Locate the cell with the specified text and output its (x, y) center coordinate. 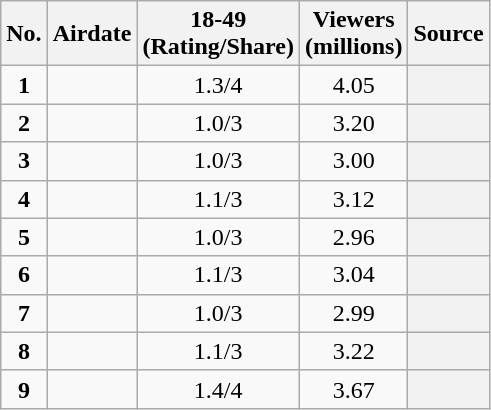
6 (24, 275)
3.00 (354, 161)
No. (24, 34)
9 (24, 389)
5 (24, 237)
8 (24, 351)
4.05 (354, 85)
4 (24, 199)
3.22 (354, 351)
3.04 (354, 275)
3.20 (354, 123)
2.99 (354, 313)
3 (24, 161)
Airdate (92, 34)
Source (448, 34)
18-49(Rating/Share) (218, 34)
Viewers(millions) (354, 34)
2 (24, 123)
1.4/4 (218, 389)
3.12 (354, 199)
1 (24, 85)
7 (24, 313)
3.67 (354, 389)
1.3/4 (218, 85)
2.96 (354, 237)
